Detect which cell encompasses the target text, then output its [x, y] center coordinate. 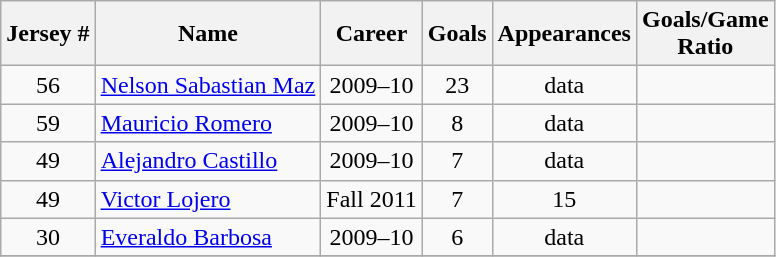
6 [457, 237]
30 [48, 237]
Name [208, 34]
Alejandro Castillo [208, 161]
Fall 2011 [372, 199]
15 [564, 199]
Mauricio Romero [208, 123]
23 [457, 85]
Goals [457, 34]
56 [48, 85]
Victor Lojero [208, 199]
Goals/GameRatio [705, 34]
8 [457, 123]
Everaldo Barbosa [208, 237]
59 [48, 123]
Nelson Sabastian Maz [208, 85]
Appearances [564, 34]
Jersey # [48, 34]
Career [372, 34]
